Output the [X, Y] coordinate of the center of the cell containing the given text.  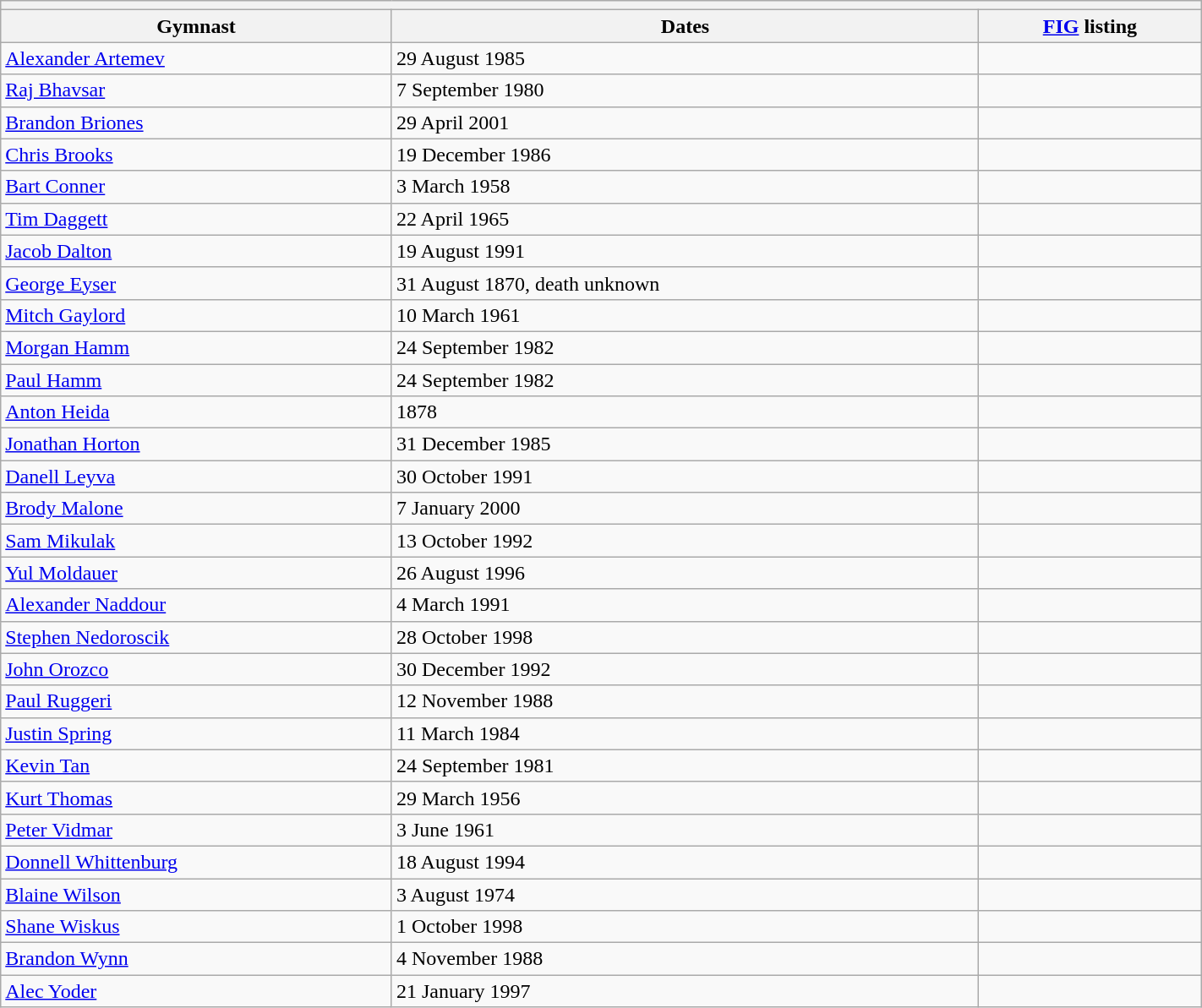
31 August 1870, death unknown [685, 283]
31 December 1985 [685, 444]
Peter Vidmar [196, 830]
FIG listing [1090, 26]
Blaine Wilson [196, 895]
4 November 1988 [685, 959]
26 August 1996 [685, 573]
Alec Yoder [196, 991]
Kevin Tan [196, 766]
Dates [685, 26]
4 March 1991 [685, 605]
12 November 1988 [685, 701]
13 October 1992 [685, 541]
30 October 1991 [685, 477]
George Eyser [196, 283]
Alexander Naddour [196, 605]
Tim Daggett [196, 219]
30 December 1992 [685, 669]
Alexander Artemev [196, 58]
7 January 2000 [685, 509]
Kurt Thomas [196, 798]
21 January 1997 [685, 991]
Chris Brooks [196, 155]
18 August 1994 [685, 862]
Justin Spring [196, 733]
7 September 1980 [685, 90]
Brandon Briones [196, 123]
Jonathan Horton [196, 444]
11 March 1984 [685, 733]
29 April 2001 [685, 123]
29 March 1956 [685, 798]
29 August 1985 [685, 58]
Gymnast [196, 26]
Morgan Hamm [196, 347]
19 December 1986 [685, 155]
Brody Malone [196, 509]
Stephen Nedoroscik [196, 637]
Paul Ruggeri [196, 701]
Raj Bhavsar [196, 90]
Bart Conner [196, 187]
Shane Wiskus [196, 927]
3 June 1961 [685, 830]
28 October 1998 [685, 637]
19 August 1991 [685, 251]
Brandon Wynn [196, 959]
Anton Heida [196, 412]
10 March 1961 [685, 315]
3 August 1974 [685, 895]
Mitch Gaylord [196, 315]
1878 [685, 412]
Sam Mikulak [196, 541]
22 April 1965 [685, 219]
Paul Hamm [196, 379]
Yul Moldauer [196, 573]
John Orozco [196, 669]
24 September 1981 [685, 766]
Donnell Whittenburg [196, 862]
Jacob Dalton [196, 251]
3 March 1958 [685, 187]
1 October 1998 [685, 927]
Danell Leyva [196, 477]
